Find where the given text appears and provide that cell's center as [x, y] coordinate. 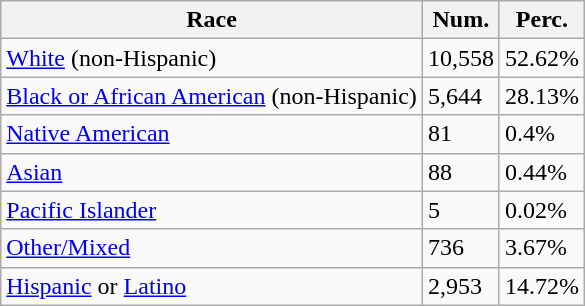
Native American [212, 134]
Black or African American (non-Hispanic) [212, 96]
5,644 [460, 96]
5 [460, 210]
10,558 [460, 58]
0.44% [542, 172]
Pacific Islander [212, 210]
3.67% [542, 248]
Other/Mixed [212, 248]
0.02% [542, 210]
14.72% [542, 286]
28.13% [542, 96]
Num. [460, 20]
0.4% [542, 134]
52.62% [542, 58]
81 [460, 134]
88 [460, 172]
Hispanic or Latino [212, 286]
2,953 [460, 286]
Perc. [542, 20]
736 [460, 248]
Race [212, 20]
Asian [212, 172]
White (non-Hispanic) [212, 58]
